Provide the [x, y] coordinate of the cell's center where the given text is located.  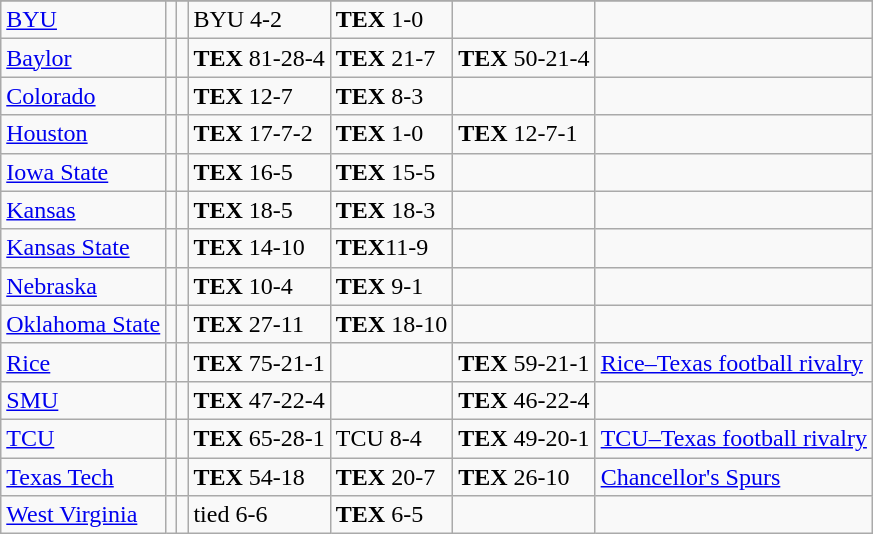
TEX 50-21-4 [524, 58]
Kansas [84, 210]
Houston [84, 134]
Texas Tech [84, 477]
TEX 21-7 [391, 58]
TEX 20-7 [391, 477]
TEX 49-20-1 [524, 438]
TEX 27-11 [259, 324]
TEX 18-3 [391, 210]
TEX 65-28-1 [259, 438]
TEX 6-5 [391, 515]
TEX 81-28-4 [259, 58]
TEX 59-21-1 [524, 362]
TEX 9-1 [391, 286]
Kansas State [84, 248]
Chancellor's Spurs [734, 477]
BYU [84, 20]
SMU [84, 400]
TEX 18-5 [259, 210]
TCU [84, 438]
BYU 4-2 [259, 20]
TEX 54-18 [259, 477]
TEX 46-22-4 [524, 400]
TEX 15-5 [391, 172]
TEX 14-10 [259, 248]
TEX 26-10 [524, 477]
TEX 18-10 [391, 324]
TEX 10-4 [259, 286]
West Virginia [84, 515]
TEX 12-7 [259, 96]
TEX 75-21-1 [259, 362]
TCU 8-4 [391, 438]
Colorado [84, 96]
Nebraska [84, 286]
TEX 47-22-4 [259, 400]
Rice–Texas football rivalry [734, 362]
TEX 8-3 [391, 96]
Oklahoma State [84, 324]
tied 6-6 [259, 515]
TEX 17-7-2 [259, 134]
TEX 16-5 [259, 172]
Rice [84, 362]
Iowa State [84, 172]
TEX11-9 [391, 248]
TEX 12-7-1 [524, 134]
TCU–Texas football rivalry [734, 438]
Baylor [84, 58]
